Locate the cell with the specified text and output its [X, Y] center coordinate. 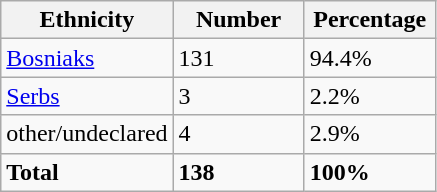
Bosniaks [87, 58]
131 [238, 58]
Total [87, 172]
94.4% [370, 58]
3 [238, 96]
100% [370, 172]
other/undeclared [87, 134]
138 [238, 172]
2.9% [370, 134]
Percentage [370, 20]
Number [238, 20]
4 [238, 134]
Serbs [87, 96]
Ethnicity [87, 20]
2.2% [370, 96]
